For the text-containing cell, return its midpoint in [X, Y] coordinate format. 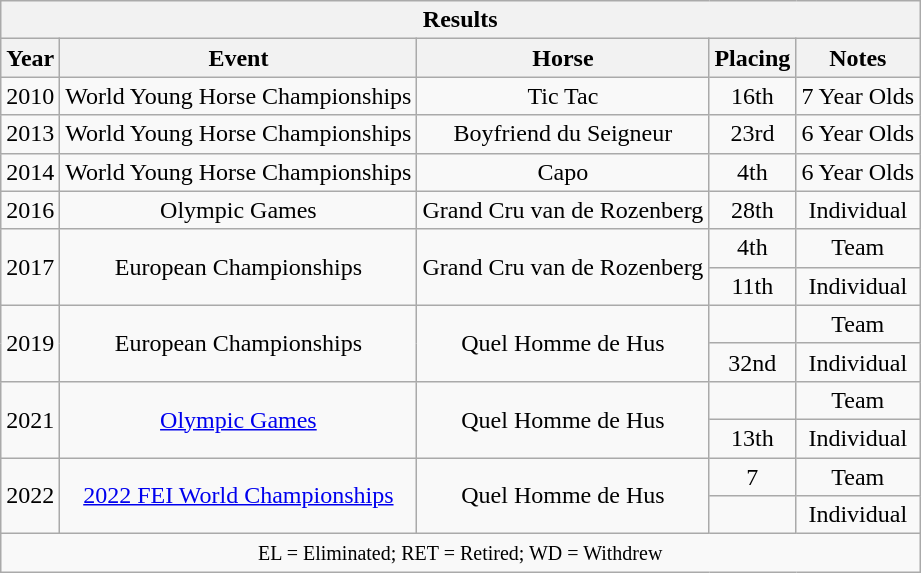
Notes [858, 58]
2013 [30, 134]
Tic Tac [563, 96]
2021 [30, 419]
2019 [30, 343]
2022 FEI World Championships [238, 496]
2017 [30, 267]
Placing [752, 58]
Event [238, 58]
Results [460, 20]
28th [752, 210]
11th [752, 286]
Capo [563, 172]
7 [752, 477]
2022 [30, 496]
EL = Eliminated; RET = Retired; WD = Withdrew [460, 553]
23rd [752, 134]
7 Year Olds [858, 96]
Boyfriend du Seigneur [563, 134]
32nd [752, 362]
16th [752, 96]
2014 [30, 172]
Year [30, 58]
2016 [30, 210]
13th [752, 438]
2010 [30, 96]
Horse [563, 58]
